Locate the cell with the specified text and output its [x, y] center coordinate. 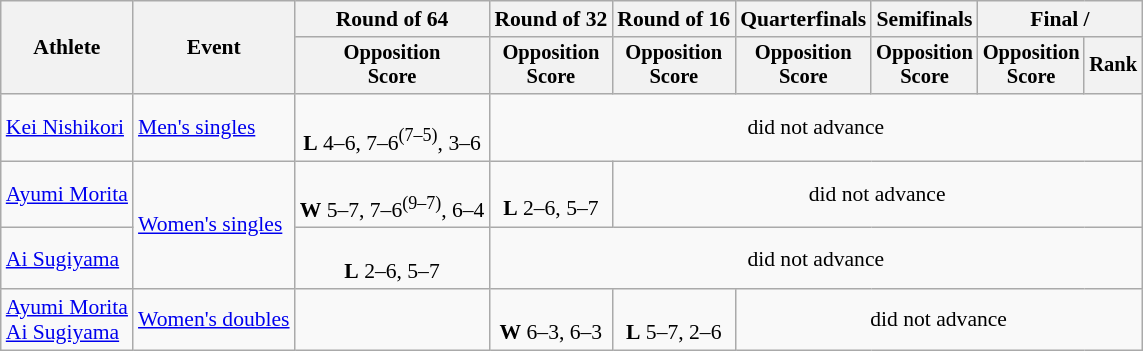
Ayumi Morita Ai Sugiyama [67, 320]
Women's singles [214, 225]
L 4–6, 7–6(7–5), 3–6 [392, 128]
Rank [1113, 66]
Round of 16 [674, 19]
Ai Sugiyama [67, 258]
Women's doubles [214, 320]
L 5–7, 2–6 [674, 320]
Round of 64 [392, 19]
Men's singles [214, 128]
Kei Nishikori [67, 128]
W 6–3, 6–3 [550, 320]
Event [214, 48]
Final / [1060, 19]
Ayumi Morita [67, 194]
Semifinals [924, 19]
Quarterfinals [803, 19]
Athlete [67, 48]
W 5–7, 7–6(9–7), 6–4 [392, 194]
Round of 32 [550, 19]
